Output the (X, Y) coordinate of the center of the cell containing the given text.  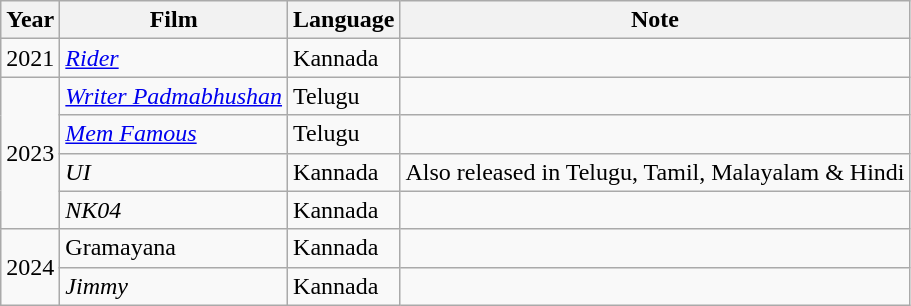
2021 (30, 58)
Language (344, 20)
Mem Famous (174, 134)
Also released in Telugu, Tamil, Malayalam & Hindi (655, 172)
Note (655, 20)
UI (174, 172)
2023 (30, 153)
Gramayana (174, 248)
2024 (30, 267)
Year (30, 20)
Film (174, 20)
Jimmy (174, 286)
NK04 (174, 210)
Rider (174, 58)
Writer Padmabhushan (174, 96)
